Pinpoint the cell where the given text exists, returning its [X, Y] midpoint coordinate. 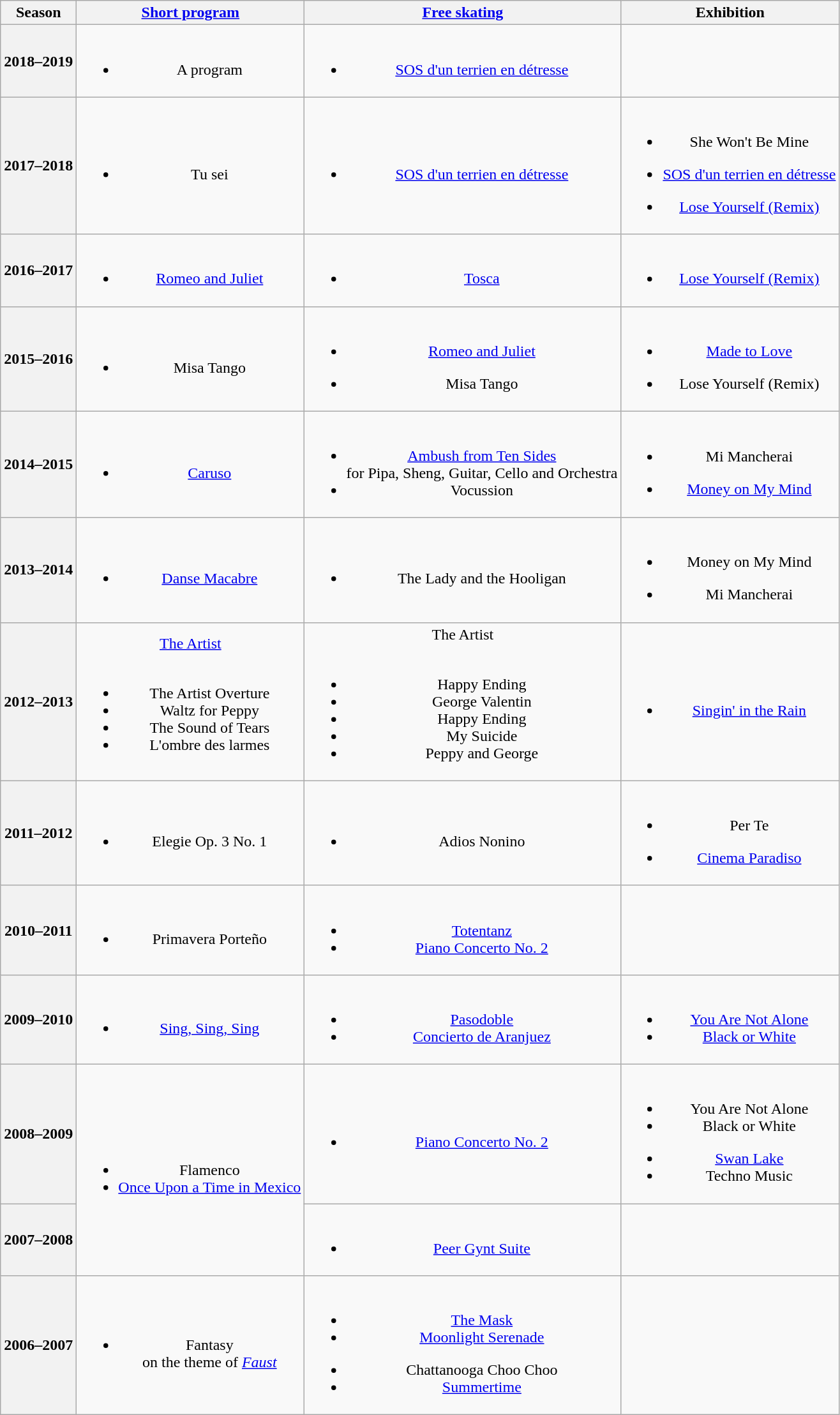
Primavera Porteño [190, 930]
Peer Gynt Suite [463, 1239]
2017–2018 [38, 166]
You Are Not AloneBlack or White Swan LakeTechno Music [730, 1134]
2015–2016 [38, 359]
2018–2019 [38, 61]
The Mask Moonlight Serenade Chattanooga Choo ChooSummertime [463, 1345]
Danse Macabre [190, 570]
The Artist Happy EndingGeorge ValentinHappy EndingMy SuicidePeppy and George [463, 701]
Money on My Mind Mi Mancherai [730, 570]
2011–2012 [38, 833]
The Artist The Artist OvertureWaltz for PeppyThe Sound of TearsL'ombre des larmes [190, 701]
2012–2013 [38, 701]
2006–2007 [38, 1345]
You Are Not AloneBlack or White [730, 1019]
2014–2015 [38, 465]
Singin' in the Rain [730, 701]
Caruso [190, 465]
2010–2011 [38, 930]
2007–2008 [38, 1239]
Sing, Sing, Sing [190, 1019]
Free skating [463, 13]
2009–2010 [38, 1019]
Piano Concerto No. 2 [463, 1134]
Romeo and Juliet Misa Tango [463, 359]
Misa Tango [190, 359]
Ambush from Ten Sidesfor Pipa, Sheng, Guitar, Cello and Orchestra Vocussion [463, 465]
PasodobleConcierto de Aranjuez [463, 1019]
2016–2017 [38, 271]
Season [38, 13]
She Won't Be MineSOS d'un terrien en détresse Lose Yourself (Remix) [730, 166]
Romeo and Juliet [190, 271]
Totentanz Piano Concerto No. 2 [463, 930]
Made to Love Lose Yourself (Remix) [730, 359]
2008–2009 [38, 1134]
Lose Yourself (Remix) [730, 271]
Tu sei [190, 166]
Adios Nonino [463, 833]
Fantasyon the theme of Faust [190, 1345]
2013–2014 [38, 570]
Mi Mancherai Money on My Mind [730, 465]
The Lady and the Hooligan [463, 570]
Tosca [463, 271]
FlamencoOnce Upon a Time in Mexico [190, 1169]
A program [190, 61]
Per Te Cinema Paradiso [730, 833]
Elegie Op. 3 No. 1 [190, 833]
Short program [190, 13]
Exhibition [730, 13]
